Search for the cell housing the specified text and yield its [x, y] center coordinate. 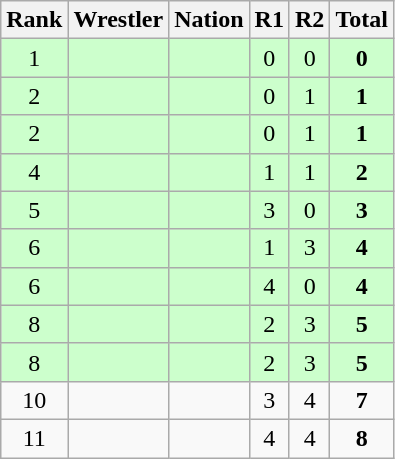
7 [362, 400]
R1 [269, 20]
11 [34, 438]
R2 [309, 20]
Wrestler [118, 20]
Nation [209, 20]
10 [34, 400]
Total [362, 20]
Rank [34, 20]
